Locate the cell with the specified text and output its (x, y) center coordinate. 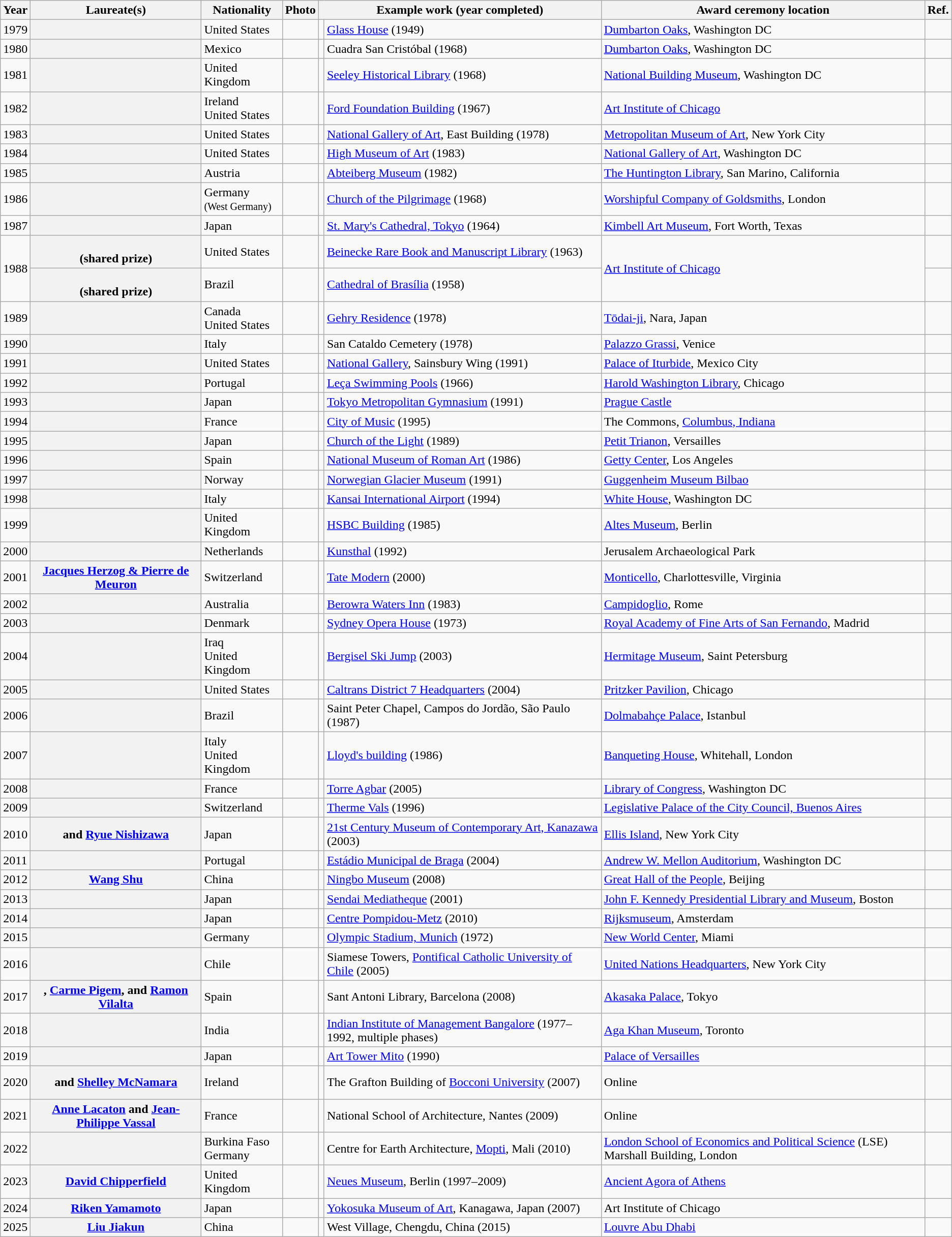
Sant Antoni Library, Barcelona (2008) (463, 997)
2006 (15, 716)
Aga Khan Museum, Toronto (763, 1030)
Louvre Abu Dhabi (763, 1227)
Photo (300, 10)
Ford Foundation Building (1967) (463, 108)
2008 (15, 789)
ItalyUnited Kingdom (242, 756)
CanadaUnited States (242, 317)
Lloyd's building (1986) (463, 756)
Berowra Waters Inn (1983) (463, 604)
Torre Agbar (2005) (463, 789)
The Huntington Library, San Marino, California (763, 173)
1985 (15, 173)
Burkina FasoGermany (242, 1149)
2005 (15, 689)
Gehry Residence (1978) (463, 317)
West Village, Chengdu, China (2015) (463, 1227)
1999 (15, 525)
London School of Economics and Political Science (LSE) Marshall Building, London (763, 1149)
Denmark (242, 623)
Hermitage Museum, Saint Petersburg (763, 656)
India (242, 1030)
Palace of Iturbide, Mexico City (763, 364)
Austria (242, 173)
Harold Washington Library, Chicago (763, 383)
Riken Yamamoto (116, 1208)
IraqUnited Kingdom (242, 656)
Netherlands (242, 551)
2000 (15, 551)
Caltrans District 7 Headquarters (2004) (463, 689)
2002 (15, 604)
Beinecke Rare Book and Manuscript Library (1963) (463, 251)
2001 (15, 578)
Monticello, Charlottesville, Virginia (763, 578)
21st Century Museum of Contemporary Art, Kanazawa (2003) (463, 834)
National Building Museum, Washington DC (763, 75)
1986 (15, 199)
Indian Institute of Management Bangalore (1977–1992, multiple phases) (463, 1030)
Ancient Agora of Athens (763, 1182)
Palace of Versailles (763, 1056)
Banqueting House, Whitehall, London (763, 756)
Saint Peter Chapel, Campos do Jordão, São Paulo (1987) (463, 716)
2018 (15, 1030)
2019 (15, 1056)
Akasaka Palace, Tokyo (763, 997)
Pritzker Pavilion, Chicago (763, 689)
Leça Swimming Pools (1966) (463, 383)
Ireland (242, 1082)
Ref. (938, 10)
1997 (15, 479)
Liu Jiakun (116, 1227)
Metropolitan Museum of Art, New York City (763, 134)
Siamese Towers, Pontifical Catholic University of Chile (2005) (463, 964)
1991 (15, 364)
Dolmabahçe Palace, Istanbul (763, 716)
Yokosuka Museum of Art, Kanagawa, Japan (2007) (463, 1208)
Worshipful Company of Goldsmiths, London (763, 199)
2012 (15, 880)
Jerusalem Archaeological Park (763, 551)
Olympic Stadium, Munich (1972) (463, 938)
Kansai International Airport (1994) (463, 499)
Church of the Light (1989) (463, 441)
1982 (15, 108)
Abteiberg Museum (1982) (463, 173)
Nationality (242, 10)
White House, Washington DC (763, 499)
IrelandUnited States (242, 108)
2010 (15, 834)
and Shelley McNamara (116, 1082)
Award ceremony location (763, 10)
1988 (15, 268)
1995 (15, 441)
2017 (15, 997)
Centre for Earth Architecture, Mopti, Mali (2010) (463, 1149)
2014 (15, 918)
2023 (15, 1182)
Centre Pompidou-Metz (2010) (463, 918)
Norway (242, 479)
2013 (15, 899)
1992 (15, 383)
Cathedral of Brasília (1958) (463, 285)
Laureate(s) (116, 10)
Rijksmuseum, Amsterdam (763, 918)
1981 (15, 75)
Cuadra San Cristóbal (1968) (463, 49)
Tate Modern (2000) (463, 578)
Kimbell Art Museum, Fort Worth, Texas (763, 225)
Glass House (1949) (463, 29)
2009 (15, 808)
New World Center, Miami (763, 938)
Seeley Historical Library (1968) (463, 75)
2015 (15, 938)
2003 (15, 623)
1979 (15, 29)
Germany(West Germany) (242, 199)
Ellis Island, New York City (763, 834)
Wang Shu (116, 880)
Altes Museum, Berlin (763, 525)
1998 (15, 499)
Mexico (242, 49)
Tōdai-ji, Nara, Japan (763, 317)
Estádio Municipal de Braga (2004) (463, 860)
Neues Museum, Berlin (1997–2009) (463, 1182)
Legislative Palace of the City Council, Buenos Aires (763, 808)
National Gallery of Art, East Building (1978) (463, 134)
John F. Kennedy Presidential Library and Museum, Boston (763, 899)
1990 (15, 344)
Guggenheim Museum Bilbao (763, 479)
Great Hall of the People, Beijing (763, 880)
1996 (15, 460)
2025 (15, 1227)
2020 (15, 1082)
Sydney Opera House (1973) (463, 623)
Australia (242, 604)
1980 (15, 49)
Germany (242, 938)
Sendai Mediatheque (2001) (463, 899)
2004 (15, 656)
Kunsthal (1992) (463, 551)
Royal Academy of Fine Arts of San Fernando, Madrid (763, 623)
Bergisel Ski Jump (2003) (463, 656)
2021 (15, 1115)
2022 (15, 1149)
Getty Center, Los Angeles (763, 460)
United Nations Headquarters, New York City (763, 964)
Petit Trianon, Versailles (763, 441)
Tokyo Metropolitan Gymnasium (1991) (463, 402)
National School of Architecture, Nantes (2009) (463, 1115)
High Museum of Art (1983) (463, 154)
Chile (242, 964)
Anne Lacaton and Jean-Philippe Vassal (116, 1115)
1994 (15, 421)
1983 (15, 134)
National Gallery of Art, Washington DC (763, 154)
Example work (year completed) (460, 10)
Norwegian Glacier Museum (1991) (463, 479)
1993 (15, 402)
Church of the Pilgrimage (1968) (463, 199)
The Grafton Building of Bocconi University (2007) (463, 1082)
City of Music (1995) (463, 421)
Therme Vals (1996) (463, 808)
1989 (15, 317)
Palazzo Grassi, Venice (763, 344)
Andrew W. Mellon Auditorium, Washington DC (763, 860)
National Gallery, Sainsbury Wing (1991) (463, 364)
2024 (15, 1208)
1984 (15, 154)
Library of Congress, Washington DC (763, 789)
San Cataldo Cemetery (1978) (463, 344)
Prague Castle (763, 402)
David Chipperfield (116, 1182)
and Ryue Nishizawa (116, 834)
National Museum of Roman Art (1986) (463, 460)
Campidoglio, Rome (763, 604)
St. Mary's Cathedral, Tokyo (1964) (463, 225)
1987 (15, 225)
Jacques Herzog & Pierre de Meuron (116, 578)
Ningbo Museum (2008) (463, 880)
, Carme Pigem, and Ramon Vilalta (116, 997)
2007 (15, 756)
2011 (15, 860)
Year (15, 10)
HSBC Building (1985) (463, 525)
Art Tower Mito (1990) (463, 1056)
The Commons, Columbus, Indiana (763, 421)
2016 (15, 964)
